Determine the [X, Y] coordinate at the center of the cell enclosing the given text.  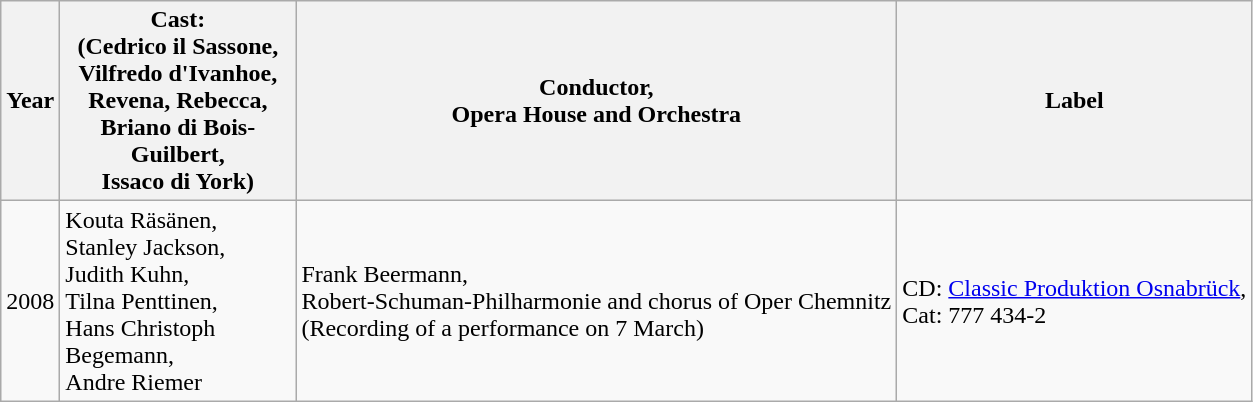
Frank Beermann,Robert-Schuman-Philharmonie and chorus of Oper Chemnitz(Recording of a performance on 7 March) [596, 301]
Year [30, 101]
Cast:(Cedrico il Sassone,Vilfredo d'Ivanhoe,Revena, Rebecca,Briano di Bois-Guilbert, Issaco di York) [178, 101]
Conductor,Opera House and Orchestra [596, 101]
CD: Classic Produktion Osnabrück,Cat: 777 434-2 [1074, 301]
2008 [30, 301]
Label [1074, 101]
Kouta Räsänen,Stanley Jackson,Judith Kuhn,Tilna Penttinen,Hans Christoph Begemann,Andre Riemer [178, 301]
